From the cell containing the given text, extract its center point as [X, Y] coordinate. 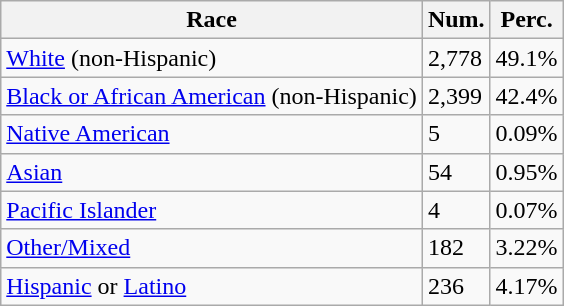
0.09% [526, 134]
0.07% [526, 210]
2,399 [456, 96]
49.1% [526, 58]
3.22% [526, 248]
0.95% [526, 172]
Other/Mixed [212, 248]
42.4% [526, 96]
5 [456, 134]
Num. [456, 20]
Black or African American (non-Hispanic) [212, 96]
54 [456, 172]
Native American [212, 134]
2,778 [456, 58]
Hispanic or Latino [212, 286]
4.17% [526, 286]
White (non-Hispanic) [212, 58]
Perc. [526, 20]
4 [456, 210]
182 [456, 248]
Asian [212, 172]
Race [212, 20]
Pacific Islander [212, 210]
236 [456, 286]
